Return the [X, Y] coordinate for the center point of the cell that contains the specified text.  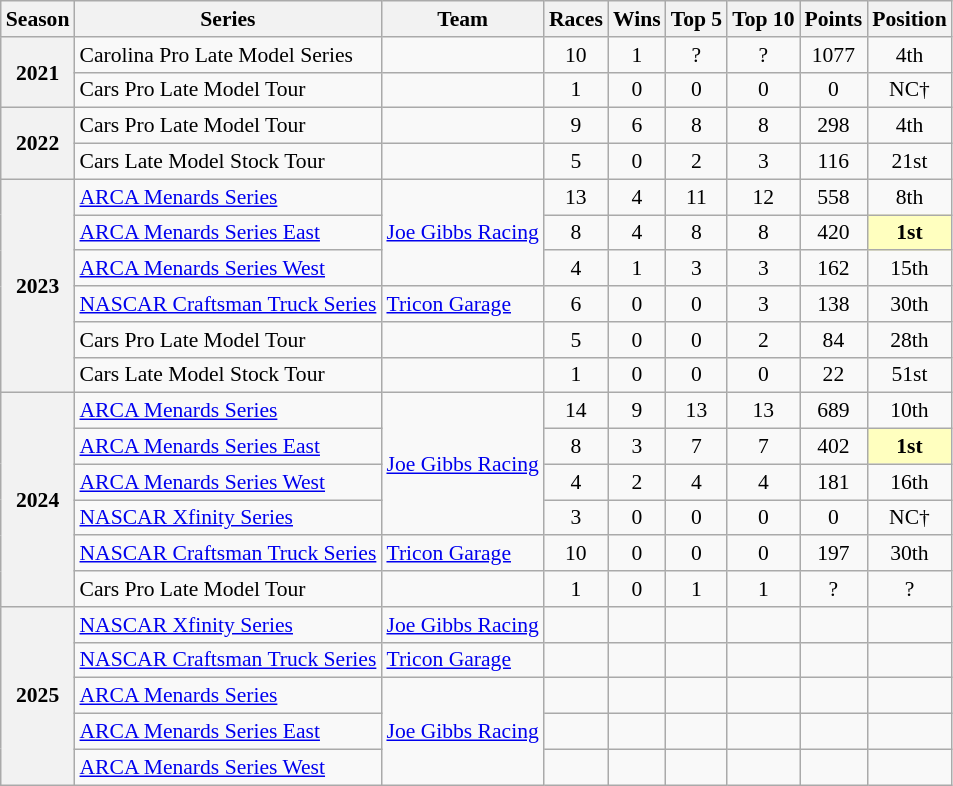
11 [697, 197]
Wins [637, 19]
2025 [38, 696]
22 [834, 375]
Series [228, 19]
420 [834, 233]
14 [576, 411]
2023 [38, 286]
689 [834, 411]
116 [834, 162]
16th [909, 482]
2021 [38, 72]
Position [909, 19]
12 [763, 197]
Top 10 [763, 19]
197 [834, 554]
Team [462, 19]
Season [38, 19]
Top 5 [697, 19]
181 [834, 482]
Points [834, 19]
28th [909, 340]
15th [909, 269]
138 [834, 304]
Carolina Pro Late Model Series [228, 55]
51st [909, 375]
21st [909, 162]
402 [834, 447]
1077 [834, 55]
558 [834, 197]
162 [834, 269]
Races [576, 19]
298 [834, 126]
2022 [38, 144]
10th [909, 411]
8th [909, 197]
2024 [38, 500]
84 [834, 340]
